Detect which cell encompasses the target text, then output its (X, Y) center coordinate. 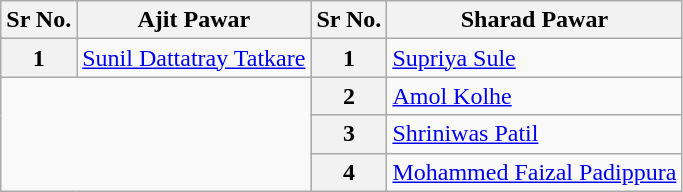
Sharad Pawar (534, 20)
Mohammed Faizal Padippura (534, 172)
3 (349, 134)
4 (349, 172)
Ajit Pawar (194, 20)
Sunil Dattatray Tatkare (194, 58)
Amol Kolhe (534, 96)
Supriya Sule (534, 58)
2 (349, 96)
Shriniwas Patil (534, 134)
